For the text-containing cell, return its midpoint in (x, y) coordinate format. 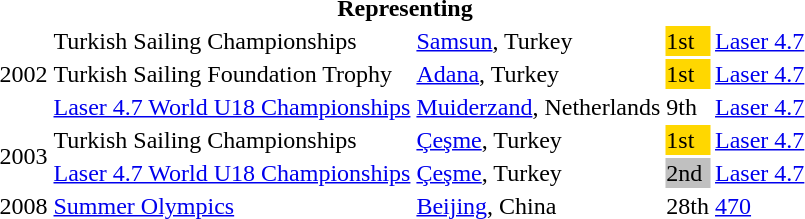
Muiderzand, Netherlands (538, 107)
9th (688, 107)
2nd (688, 173)
Turkish Sailing Foundation Trophy (232, 74)
Samsun, Turkey (538, 41)
Adana, Turkey (538, 74)
